Pinpoint the cell where the given text exists, returning its [x, y] midpoint coordinate. 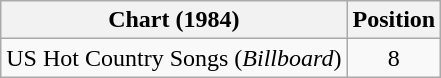
Position [394, 20]
US Hot Country Songs (Billboard) [174, 58]
8 [394, 58]
Chart (1984) [174, 20]
